Capture the cell that displays the provided text and extract its (x, y) central coordinate. 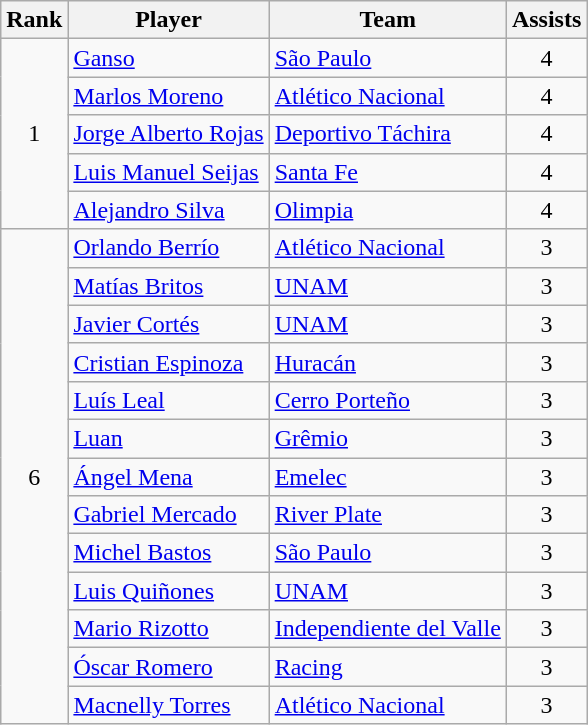
Javier Cortés (168, 324)
Olimpia (388, 210)
Huracán (388, 362)
Cerro Porteño (388, 400)
Team (388, 20)
Cristian Espinoza (168, 362)
Assists (546, 20)
Luís Leal (168, 400)
Jorge Alberto Rojas (168, 134)
River Plate (388, 515)
6 (34, 476)
Orlando Berrío (168, 248)
Santa Fe (388, 172)
Luis Quiñones (168, 591)
1 (34, 134)
Rank (34, 20)
Ganso (168, 58)
Michel Bastos (168, 553)
Mario Rizotto (168, 629)
Emelec (388, 477)
Macnelly Torres (168, 705)
Ángel Mena (168, 477)
Luan (168, 438)
Racing (388, 667)
Matías Britos (168, 286)
Luis Manuel Seijas (168, 172)
Player (168, 20)
Marlos Moreno (168, 96)
Deportivo Táchira (388, 134)
Óscar Romero (168, 667)
Grêmio (388, 438)
Independiente del Valle (388, 629)
Alejandro Silva (168, 210)
Gabriel Mercado (168, 515)
